Identify which cell holds the provided text, then report its (X, Y) central coordinate. 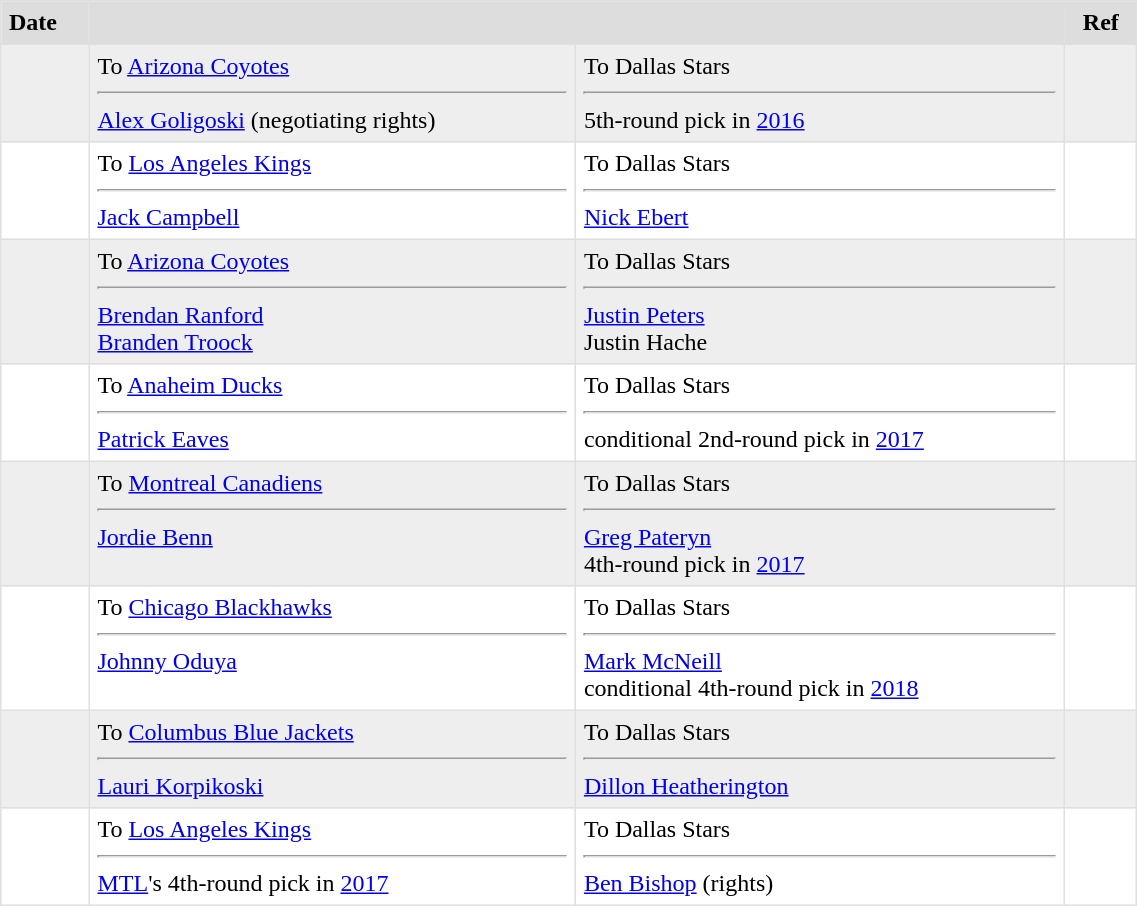
To Anaheim Ducks Patrick Eaves (332, 413)
To Los Angeles Kings MTL's 4th-round pick in 2017 (332, 857)
To Dallas Stars conditional 2nd-round pick in 2017 (820, 413)
To Los Angeles Kings Jack Campbell (332, 191)
To Chicago Blackhawks Johnny Oduya (332, 648)
To Columbus Blue Jackets Lauri Korpikoski (332, 759)
Ref (1101, 23)
To Dallas Stars Mark McNeillconditional 4th-round pick in 2018 (820, 648)
To Dallas Stars 5th-round pick in 2016 (820, 93)
To Arizona Coyotes Brendan RanfordBranden Troock (332, 301)
To Dallas Stars Dillon Heatherington (820, 759)
To Dallas Stars Greg Pateryn4th-round pick in 2017 (820, 523)
To Dallas Stars Ben Bishop (rights) (820, 857)
To Montreal Canadiens Jordie Benn (332, 523)
Date (45, 23)
To Arizona Coyotes Alex Goligoski (negotiating rights) (332, 93)
To Dallas Stars Nick Ebert (820, 191)
To Dallas Stars Justin PetersJustin Hache (820, 301)
